Provide the [X, Y] coordinate of the cell's center where the given text is located.  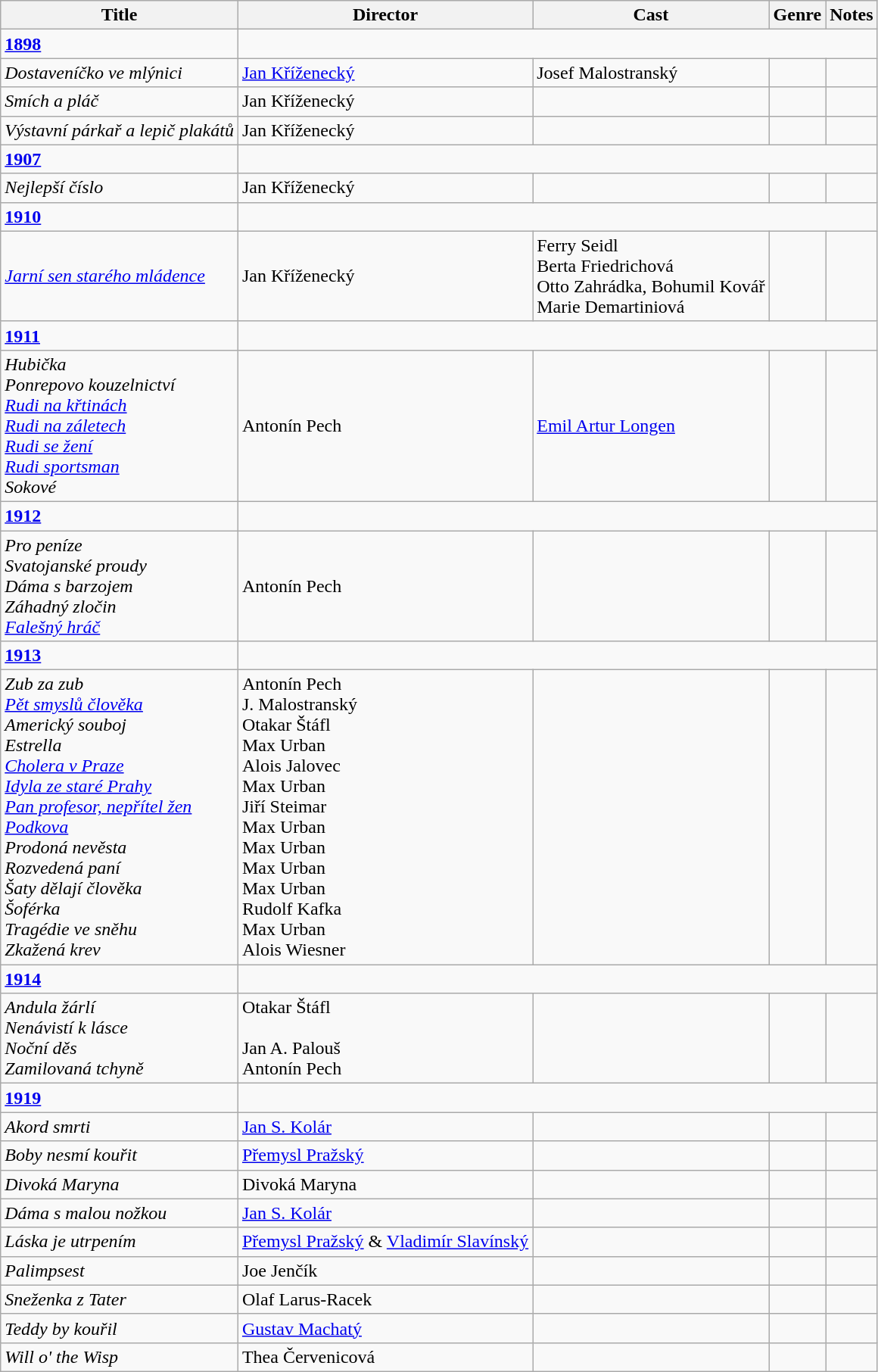
Sneženka z Tater [120, 1299]
Nejlepší číslo [120, 188]
Cast [651, 15]
Gustav Machatý [385, 1328]
1913 [120, 656]
Pro penízeSvatojanské proudyDáma s barzojemZáhadný zločinFalešný hráč [120, 585]
Andula žárlíNenávistí k lásceNoční děsZamilovaná tchyně [120, 1039]
Thea Červenicová [385, 1357]
HubičkaPonrepovo kouzelnictvíRudi na křtináchRudi na záletechRudi se ženíRudi sportsmanSokové [120, 426]
Přemysl Pražský & Vladimír Slavínský [385, 1242]
1912 [120, 516]
1911 [120, 335]
Přemysl Pražský [385, 1155]
Láska je utrpením [120, 1242]
Akord smrti [120, 1127]
Emil Artur Longen [651, 426]
Genre [798, 15]
Palimpsest [120, 1271]
Výstavní párkař a lepič plakátů [120, 130]
1898 [120, 44]
Smích a pláč [120, 101]
1907 [120, 159]
Dáma s malou nožkou [120, 1213]
Notes [852, 15]
Josef Malostranský [651, 73]
Title [120, 15]
Boby nesmí kouřit [120, 1155]
Dostaveníčko ve mlýnici [120, 73]
Teddy by kouřil [120, 1328]
Director [385, 15]
1910 [120, 217]
Joe Jenčík [385, 1271]
Otakar Štáfl Jan A. PaloušAntonín Pech [385, 1039]
Will o' the Wisp [120, 1357]
1914 [120, 979]
1919 [120, 1098]
Jarní sen starého mládence [120, 276]
Olaf Larus-Racek [385, 1299]
Ferry Seidl Berta Friedrichová Otto Zahrádka, Bohumil Kovář Marie Demartiniová [651, 276]
